Return the (x, y) coordinate for the center point of the cell that contains the specified text.  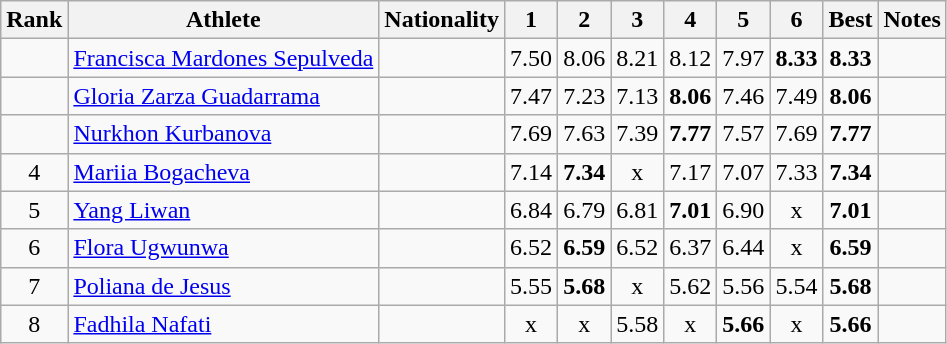
Francisca Mardones Sepulveda (224, 58)
Nurkhon Kurbanova (224, 134)
7.50 (532, 58)
Rank (34, 20)
8.21 (638, 58)
6.44 (744, 248)
Mariia Bogacheva (224, 172)
7.97 (744, 58)
1 (532, 20)
7.23 (584, 96)
7.13 (638, 96)
5.55 (532, 286)
7.57 (744, 134)
Fadhila Nafati (224, 324)
Nationality (442, 20)
7.17 (690, 172)
7.14 (532, 172)
6.79 (584, 210)
8.12 (690, 58)
Gloria Zarza Guadarrama (224, 96)
5.62 (690, 286)
5.58 (638, 324)
6.90 (744, 210)
Best (850, 20)
7.07 (744, 172)
Poliana de Jesus (224, 286)
Flora Ugwunwa (224, 248)
7.39 (638, 134)
Yang Liwan (224, 210)
7 (34, 286)
Athlete (224, 20)
5.54 (796, 286)
5.56 (744, 286)
6.37 (690, 248)
6.81 (638, 210)
7.47 (532, 96)
7.33 (796, 172)
3 (638, 20)
7.49 (796, 96)
7.63 (584, 134)
2 (584, 20)
6.84 (532, 210)
7.46 (744, 96)
Notes (912, 20)
8 (34, 324)
